From the cell containing the given text, extract its center point as [X, Y] coordinate. 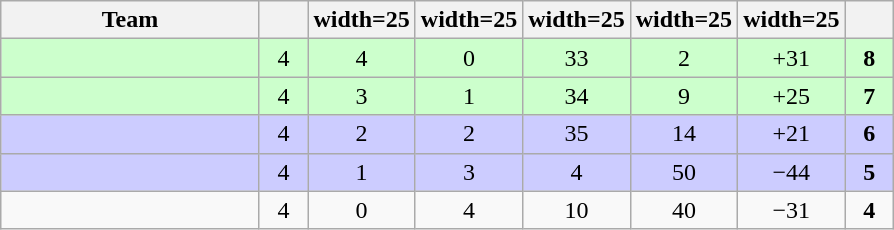
Team [130, 20]
7 [870, 96]
+25 [792, 96]
+21 [792, 134]
−31 [792, 210]
34 [576, 96]
33 [576, 58]
10 [576, 210]
50 [684, 172]
−44 [792, 172]
6 [870, 134]
8 [870, 58]
+31 [792, 58]
35 [576, 134]
9 [684, 96]
5 [870, 172]
14 [684, 134]
40 [684, 210]
